For the text-containing cell, return its midpoint in [x, y] coordinate format. 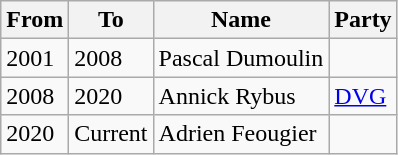
To [111, 20]
DVG [363, 96]
2001 [35, 58]
From [35, 20]
Pascal Dumoulin [241, 58]
Name [241, 20]
Adrien Feougier [241, 134]
Annick Rybus [241, 96]
Party [363, 20]
Current [111, 134]
